From the cell containing the given text, extract its center point as (X, Y) coordinate. 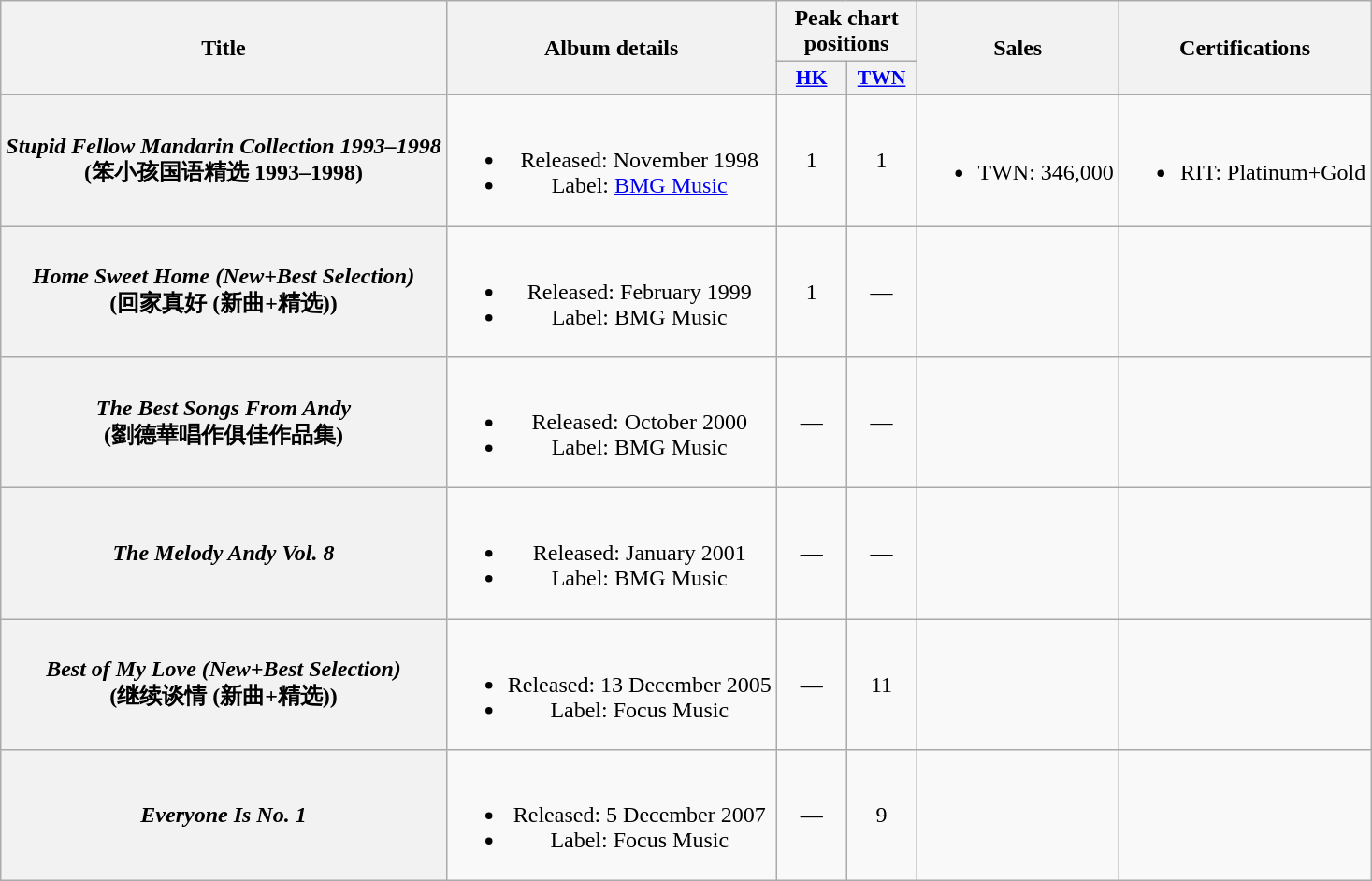
TWN: 346,000 (1018, 160)
Album details (612, 49)
Released: 5 December 2007Label: Focus Music (612, 816)
Released: February 1999Label: BMG Music (612, 292)
11 (881, 685)
The Best Songs From Andy(劉德華唱作俱佳作品集) (224, 423)
Peak chart positions (846, 32)
RIT: Platinum+Gold (1244, 160)
Stupid Fellow Mandarin Collection 1993–1998(笨小孩国语精选 1993–1998) (224, 160)
Released: October 2000Label: BMG Music (612, 423)
9 (881, 816)
Released: January 2001Label: BMG Music (612, 554)
Released: 13 December 2005Label: Focus Music (612, 685)
Everyone Is No. 1 (224, 816)
Title (224, 49)
Sales (1018, 49)
HK (812, 79)
TWN (881, 79)
Best of My Love (New+Best Selection)(继续谈情 (新曲+精选)) (224, 685)
Certifications (1244, 49)
The Melody Andy Vol. 8 (224, 554)
Released: November 1998Label: BMG Music (612, 160)
Home Sweet Home (New+Best Selection)(回家真好 (新曲+精选)) (224, 292)
